Pinpoint the cell where the given text exists, returning its [X, Y] midpoint coordinate. 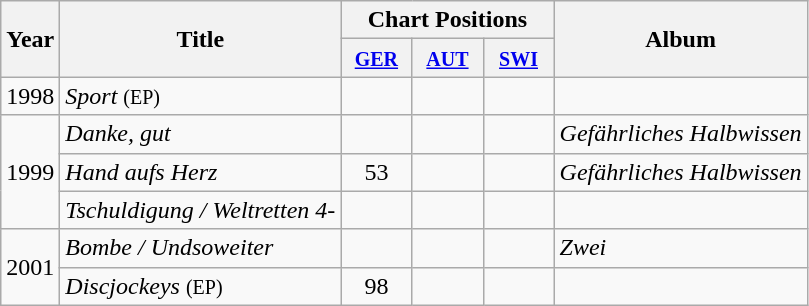
1998 [30, 96]
Hand aufs Herz [200, 172]
Year [30, 39]
1999 [30, 172]
53 [376, 172]
Tschuldigung / Weltretten 4- [200, 210]
98 [376, 286]
Zwei [680, 248]
Sport (EP) [200, 96]
Album [680, 39]
Discjockeys (EP) [200, 286]
AUT [448, 58]
Danke, gut [200, 134]
GER [376, 58]
2001 [30, 267]
Bombe / Undsoweiter [200, 248]
Title [200, 39]
Chart Positions [448, 20]
SWI [518, 58]
